Return [X, Y] of the center of cell containing provided text 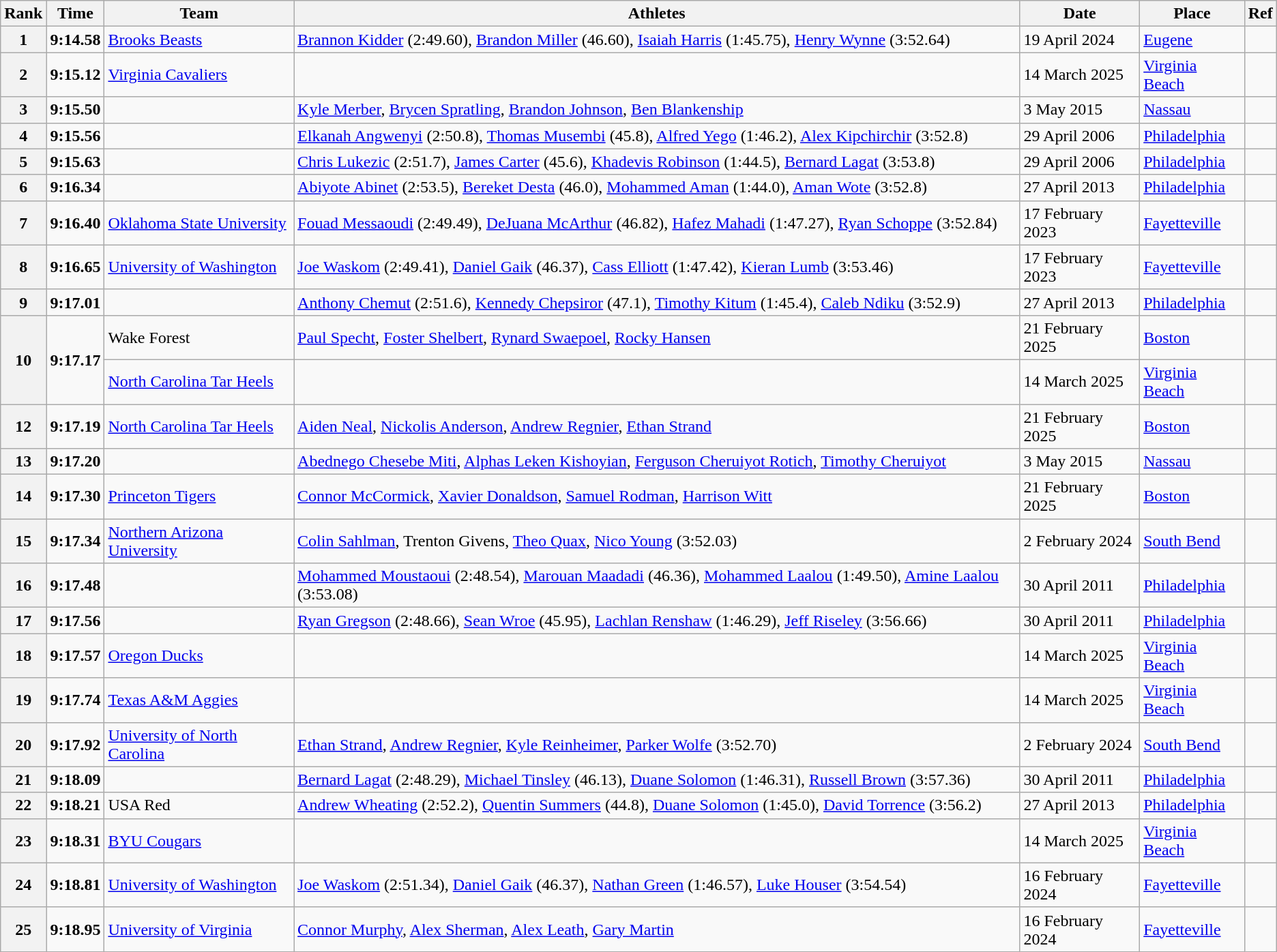
9:17.01 [75, 302]
19 [23, 700]
9:18.09 [75, 779]
9:18.21 [75, 805]
19 April 2024 [1080, 40]
25 [23, 929]
Wake Forest [199, 337]
9:16.40 [75, 222]
9:17.17 [75, 359]
Abednego Chesebe Miti, Alphas Leken Kishoyian, Ferguson Cheruiyot Rotich, Timothy Cheruiyot [657, 462]
18 [23, 656]
21 [23, 779]
Oregon Ducks [199, 656]
Team [199, 14]
University of North Carolina [199, 745]
8 [23, 267]
Eugene [1192, 40]
6 [23, 188]
9:15.63 [75, 162]
Bernard Lagat (2:48.29), Michael Tinsley (46.13), Duane Solomon (1:46.31), Russell Brown (3:57.36) [657, 779]
Elkanah Angwenyi (2:50.8), Thomas Musembi (45.8), Alfred Yego (1:46.2), Alex Kipchirchir (3:52.8) [657, 136]
Princeton Tigers [199, 496]
Connor McCormick, Xavier Donaldson, Samuel Rodman, Harrison Witt [657, 496]
16 [23, 585]
20 [23, 745]
9:14.58 [75, 40]
22 [23, 805]
Chris Lukezic (2:51.7), James Carter (45.6), Khadevis Robinson (1:44.5), Bernard Lagat (3:53.8) [657, 162]
Virginia Cavaliers [199, 75]
1 [23, 40]
Ref [1261, 14]
9:17.56 [75, 621]
Aiden Neal, Nickolis Anderson, Andrew Regnier, Ethan Strand [657, 426]
3 [23, 110]
23 [23, 840]
7 [23, 222]
BYU Cougars [199, 840]
Ryan Gregson (2:48.66), Sean Wroe (45.95), Lachlan Renshaw (1:46.29), Jeff Riseley (3:56.66) [657, 621]
University of Virginia [199, 929]
Paul Specht, Foster Shelbert, Rynard Swaepoel, Rocky Hansen [657, 337]
9:16.65 [75, 267]
Fouad Messaoudi (2:49.49), DeJuana McArthur (46.82), Hafez Mahadi (1:47.27), Ryan Schoppe (3:52.84) [657, 222]
Place [1192, 14]
9:15.56 [75, 136]
Andrew Wheating (2:52.2), Quentin Summers (44.8), Duane Solomon (1:45.0), David Torrence (3:56.2) [657, 805]
Joe Waskom (2:51.34), Daniel Gaik (46.37), Nathan Green (1:46.57), Luke Houser (3:54.54) [657, 885]
Kyle Merber, Brycen Spratling, Brandon Johnson, Ben Blankenship [657, 110]
Brooks Beasts [199, 40]
15 [23, 541]
Athletes [657, 14]
4 [23, 136]
Time [75, 14]
24 [23, 885]
Anthony Chemut (2:51.6), Kennedy Chepsiror (47.1), Timothy Kitum (1:45.4), Caleb Ndiku (3:52.9) [657, 302]
9:18.31 [75, 840]
9:15.50 [75, 110]
9:15.12 [75, 75]
Northern Arizona University [199, 541]
Colin Sahlman, Trenton Givens, Theo Quax, Nico Young (3:52.03) [657, 541]
Brannon Kidder (2:49.60), Brandon Miller (46.60), Isaiah Harris (1:45.75), Henry Wynne (3:52.64) [657, 40]
14 [23, 496]
9:17.34 [75, 541]
9:17.19 [75, 426]
Connor Murphy, Alex Sherman, Alex Leath, Gary Martin [657, 929]
13 [23, 462]
9:16.34 [75, 188]
9:17.57 [75, 656]
9 [23, 302]
9:17.48 [75, 585]
Abiyote Abinet (2:53.5), Bereket Desta (46.0), Mohammed Aman (1:44.0), Aman Wote (3:52.8) [657, 188]
Joe Waskom (2:49.41), Daniel Gaik (46.37), Cass Elliott (1:47.42), Kieran Lumb (3:53.46) [657, 267]
Date [1080, 14]
9:17.30 [75, 496]
2 [23, 75]
9:18.95 [75, 929]
9:18.81 [75, 885]
10 [23, 359]
Oklahoma State University [199, 222]
5 [23, 162]
Rank [23, 14]
9:17.74 [75, 700]
12 [23, 426]
Mohammed Moustaoui (2:48.54), Marouan Maadadi (46.36), Mohammed Laalou (1:49.50), Amine Laalou (3:53.08) [657, 585]
17 [23, 621]
Texas A&M Aggies [199, 700]
9:17.92 [75, 745]
Ethan Strand, Andrew Regnier, Kyle Reinheimer, Parker Wolfe (3:52.70) [657, 745]
USA Red [199, 805]
9:17.20 [75, 462]
